Detect which cell encompasses the target text, then output its [X, Y] center coordinate. 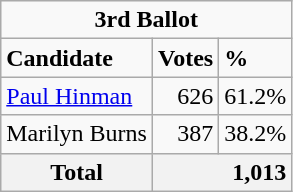
387 [185, 134]
Marilyn Burns [77, 134]
Candidate [77, 58]
626 [185, 96]
Total [77, 172]
3rd Ballot [146, 20]
1,013 [222, 172]
% [256, 58]
38.2% [256, 134]
61.2% [256, 96]
Paul Hinman [77, 96]
Votes [185, 58]
